Output the [x, y] coordinate of the center of the cell containing the given text.  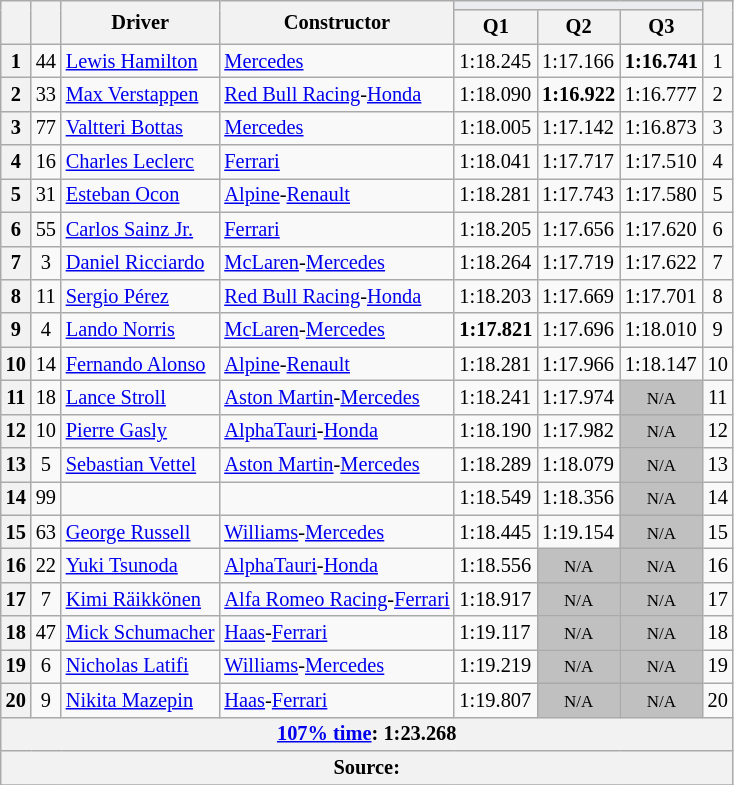
1:17.656 [578, 229]
Yuki Tsunoda [140, 565]
Kimi Räikkönen [140, 599]
1:17.982 [578, 431]
99 [46, 498]
Lando Norris [140, 330]
Q3 [662, 27]
1:17.821 [496, 330]
1:17.719 [578, 263]
33 [46, 94]
1:18.264 [496, 263]
1:18.079 [578, 465]
1:18.090 [496, 94]
Fernando Alonso [140, 364]
1:17.510 [662, 162]
1:18.356 [578, 498]
1:18.205 [496, 229]
Sergio Pérez [140, 296]
1:18.010 [662, 330]
1:16.922 [578, 94]
1:18.203 [496, 296]
1:18.241 [496, 397]
Sebastian Vettel [140, 465]
47 [46, 633]
Carlos Sainz Jr. [140, 229]
1:19.117 [496, 633]
Max Verstappen [140, 94]
1:17.669 [578, 296]
1:17.580 [662, 195]
Q1 [496, 27]
1:19.807 [496, 700]
Daniel Ricciardo [140, 263]
1:18.556 [496, 565]
1:17.622 [662, 263]
31 [46, 195]
1:18.289 [496, 465]
1:18.245 [496, 61]
Esteban Ocon [140, 195]
Driver [140, 22]
1:18.190 [496, 431]
1:18.445 [496, 532]
Q2 [578, 27]
44 [46, 61]
Constructor [336, 22]
1:19.154 [578, 532]
1:17.966 [578, 364]
Lance Stroll [140, 397]
1:18.005 [496, 128]
Nikita Mazepin [140, 700]
1:17.142 [578, 128]
1:17.701 [662, 296]
Pierre Gasly [140, 431]
1:18.147 [662, 364]
77 [46, 128]
63 [46, 532]
1:17.717 [578, 162]
1:16.741 [662, 61]
Source: [367, 767]
Alfa Romeo Racing-Ferrari [336, 599]
107% time: 1:23.268 [367, 734]
1:17.974 [578, 397]
Valtteri Bottas [140, 128]
1:16.777 [662, 94]
Nicholas Latifi [140, 666]
George Russell [140, 532]
1:19.219 [496, 666]
1:17.166 [578, 61]
1:16.873 [662, 128]
1:18.041 [496, 162]
22 [46, 565]
Mick Schumacher [140, 633]
Charles Leclerc [140, 162]
1:17.743 [578, 195]
1:18.917 [496, 599]
1:18.549 [496, 498]
Lewis Hamilton [140, 61]
1:17.696 [578, 330]
55 [46, 229]
1:17.620 [662, 229]
